From the cell containing the given text, extract its center point as (X, Y) coordinate. 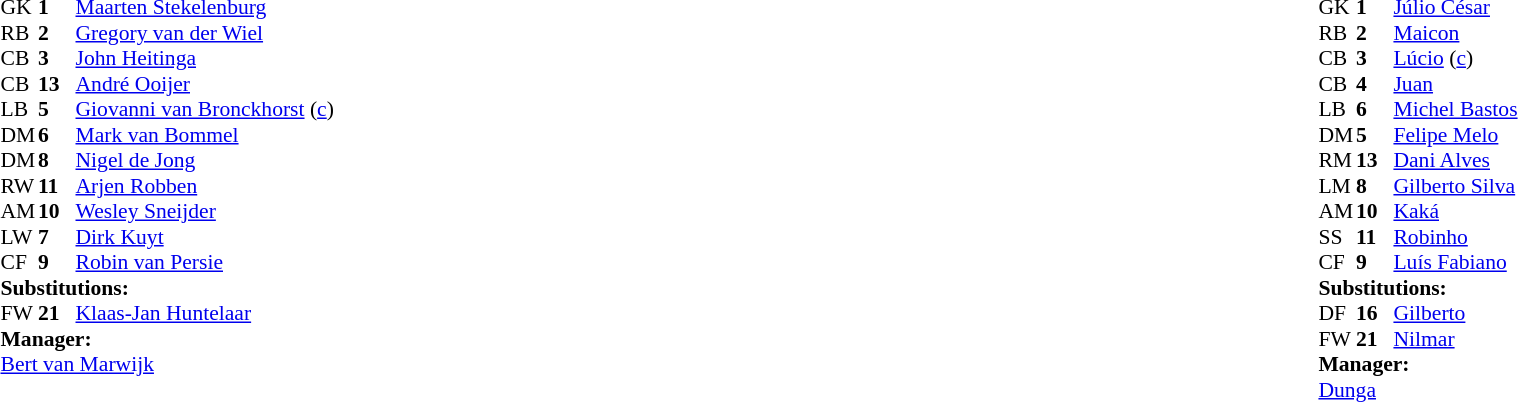
Bert van Marwijk (166, 365)
Felipe Melo (1455, 135)
RW (19, 186)
Wesley Sneijder (205, 211)
Dirk Kuyt (205, 237)
DF (1337, 313)
Arjen Robben (205, 186)
Gregory van der Wiel (205, 33)
Dani Alves (1455, 161)
SS (1337, 237)
Klaas-Jan Huntelaar (205, 313)
LW (19, 237)
Kaká (1455, 211)
Giovanni van Bronckhorst (c) (205, 109)
7 (57, 237)
Nilmar (1455, 339)
Michel Bastos (1455, 109)
Luís Fabiano (1455, 263)
RM (1337, 161)
John Heitinga (205, 59)
Gilberto (1455, 313)
Mark van Bommel (205, 135)
Robinho (1455, 237)
16 (1375, 313)
LM (1337, 186)
André Ooijer (205, 84)
Gilberto Silva (1455, 186)
Robin van Persie (205, 263)
Juan (1455, 84)
4 (1375, 84)
Nigel de Jong (205, 161)
Lúcio (c) (1455, 59)
Maicon (1455, 33)
